For the text-containing cell, return its midpoint in (x, y) coordinate format. 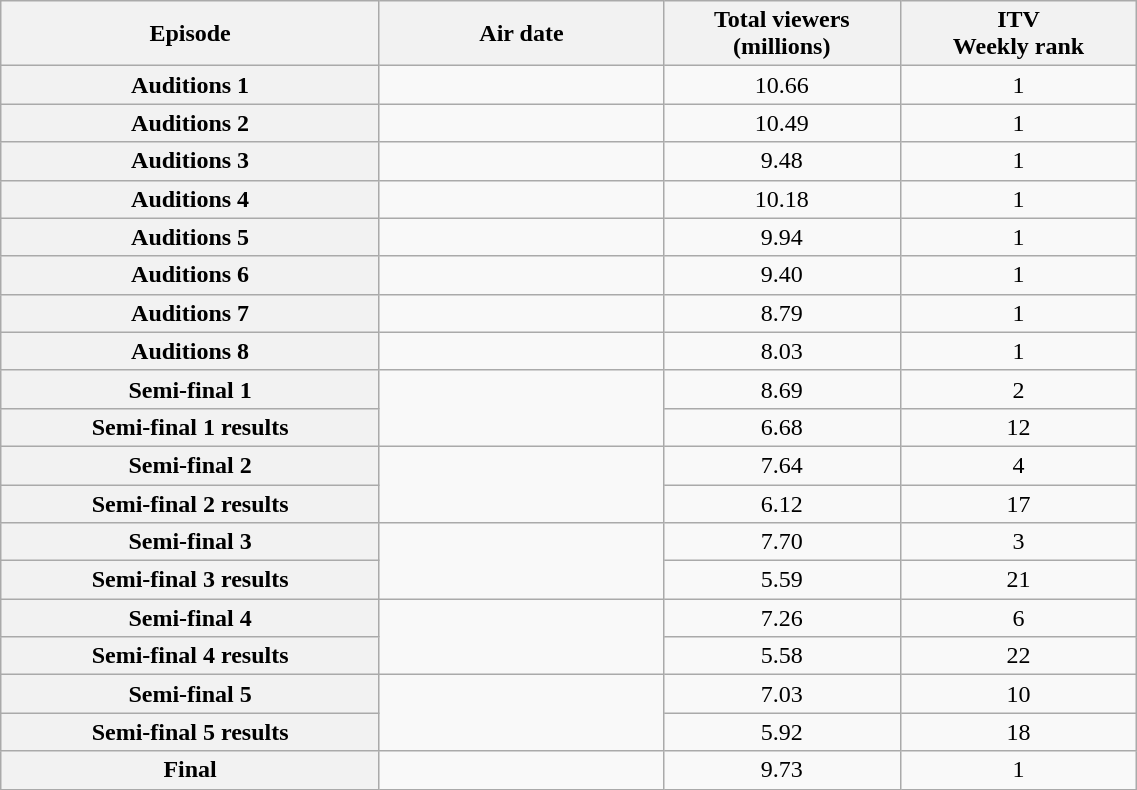
Auditions 2 (190, 123)
10.49 (782, 123)
6.12 (782, 503)
Semi-final 5 results (190, 732)
Auditions 5 (190, 237)
9.94 (782, 237)
Auditions 1 (190, 85)
6.68 (782, 427)
18 (1018, 732)
Episode (190, 34)
Air date (521, 34)
Semi-final 2 (190, 465)
Semi-final 1 results (190, 427)
ITVWeekly rank (1018, 34)
Total viewers (millions) (782, 34)
8.03 (782, 351)
5.58 (782, 656)
Auditions 8 (190, 351)
Auditions 7 (190, 313)
6 (1018, 618)
2 (1018, 389)
9.73 (782, 770)
Auditions 3 (190, 161)
17 (1018, 503)
10.18 (782, 199)
Auditions 6 (190, 275)
7.64 (782, 465)
Semi-final 3 results (190, 580)
8.79 (782, 313)
Semi-final 1 (190, 389)
4 (1018, 465)
Semi-final 2 results (190, 503)
10 (1018, 694)
8.69 (782, 389)
Auditions 4 (190, 199)
12 (1018, 427)
5.59 (782, 580)
10.66 (782, 85)
3 (1018, 542)
9.48 (782, 161)
Semi-final 5 (190, 694)
5.92 (782, 732)
22 (1018, 656)
7.70 (782, 542)
21 (1018, 580)
Semi-final 4 results (190, 656)
Final (190, 770)
Semi-final 3 (190, 542)
7.03 (782, 694)
Semi-final 4 (190, 618)
7.26 (782, 618)
9.40 (782, 275)
